Return the (x, y) coordinate for the center point of the cell that contains the specified text.  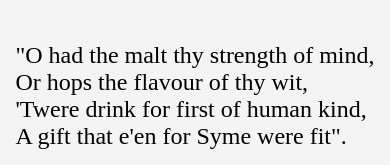
"O had the malt thy strength of mind, Or hops the flavour of thy wit, 'Twere drink for first of human kind, A gift that e'en for Syme were fit". (194, 82)
